Output the [x, y] coordinate of the center of the cell containing the given text.  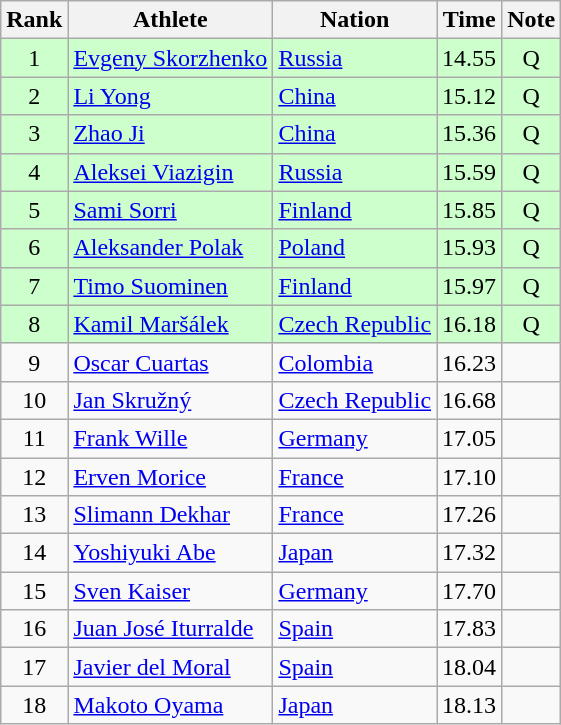
6 [34, 248]
15.85 [470, 210]
5 [34, 210]
14 [34, 553]
2 [34, 96]
18 [34, 705]
18.04 [470, 667]
Aleksei Viazigin [170, 172]
15 [34, 591]
Colombia [355, 362]
Time [470, 20]
Sami Sorri [170, 210]
Erven Morice [170, 477]
17.32 [470, 553]
Juan José Iturralde [170, 629]
Li Yong [170, 96]
16.68 [470, 400]
17.26 [470, 515]
Makoto Oyama [170, 705]
15.12 [470, 96]
15.93 [470, 248]
8 [34, 324]
16 [34, 629]
12 [34, 477]
15.36 [470, 134]
15.97 [470, 286]
11 [34, 438]
7 [34, 286]
Sven Kaiser [170, 591]
Javier del Moral [170, 667]
Poland [355, 248]
16.23 [470, 362]
Kamil Maršálek [170, 324]
Nation [355, 20]
13 [34, 515]
10 [34, 400]
Yoshiyuki Abe [170, 553]
17 [34, 667]
17.70 [470, 591]
4 [34, 172]
9 [34, 362]
Timo Suominen [170, 286]
15.59 [470, 172]
Aleksander Polak [170, 248]
Note [532, 20]
17.05 [470, 438]
Oscar Cuartas [170, 362]
Jan Skružný [170, 400]
Slimann Dekhar [170, 515]
1 [34, 58]
3 [34, 134]
18.13 [470, 705]
Rank [34, 20]
Frank Wille [170, 438]
Athlete [170, 20]
Zhao Ji [170, 134]
14.55 [470, 58]
Evgeny Skorzhenko [170, 58]
17.10 [470, 477]
17.83 [470, 629]
16.18 [470, 324]
